Detect which cell encompasses the target text, then output its [x, y] center coordinate. 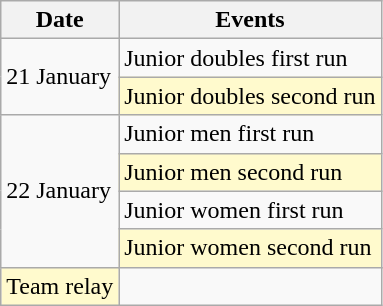
Date [60, 20]
Events [250, 20]
Team relay [60, 286]
22 January [60, 191]
Junior women first run [250, 210]
Junior men second run [250, 172]
Junior doubles second run [250, 96]
21 January [60, 77]
Junior doubles first run [250, 58]
Junior women second run [250, 248]
Junior men first run [250, 134]
